Identify which cell holds the provided text, then report its (x, y) central coordinate. 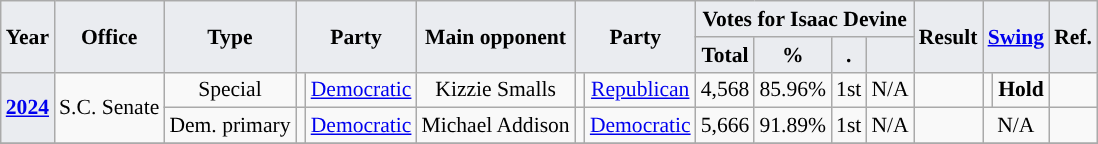
4,568 (726, 90)
85.96% (792, 90)
% (792, 55)
Special (230, 90)
Ref. (1073, 36)
Republican (640, 90)
Result (948, 36)
Votes for Isaac Devine (805, 19)
Type (230, 36)
91.89% (792, 126)
5,666 (726, 126)
Michael Addison (495, 126)
Office (109, 36)
. (848, 55)
2024 (28, 108)
Year (28, 36)
Total (726, 55)
Dem. primary (230, 126)
Main opponent (495, 36)
Hold (1021, 90)
S.C. Senate (109, 108)
Kizzie Smalls (495, 90)
Swing (1016, 36)
